For the text-containing cell, return its midpoint in (X, Y) coordinate format. 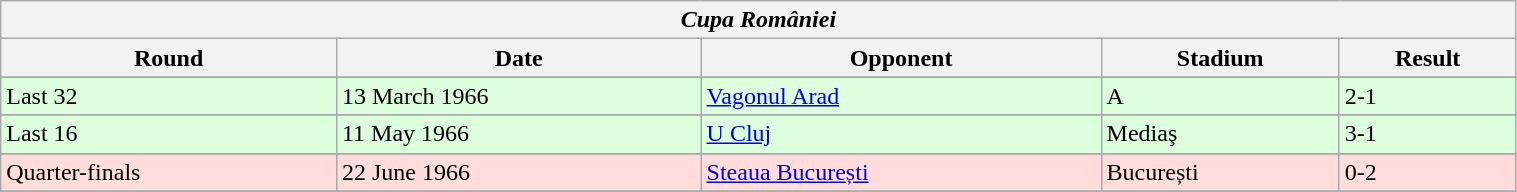
Steaua București (901, 172)
2-1 (1428, 96)
Mediaş (1220, 134)
22 June 1966 (518, 172)
13 March 1966 (518, 96)
Vagonul Arad (901, 96)
U Cluj (901, 134)
0-2 (1428, 172)
Opponent (901, 58)
Round (169, 58)
Last 32 (169, 96)
A (1220, 96)
3-1 (1428, 134)
Result (1428, 58)
Cupa României (758, 20)
Last 16 (169, 134)
11 May 1966 (518, 134)
Stadium (1220, 58)
Quarter-finals (169, 172)
București (1220, 172)
Date (518, 58)
